Return [x, y] of the center of cell containing provided text 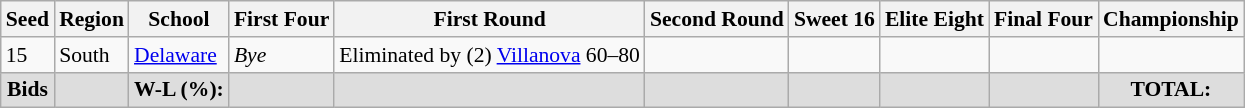
Bids [28, 90]
School [179, 19]
Seed [28, 19]
Elite Eight [934, 19]
Second Round [717, 19]
Delaware [179, 55]
South [92, 55]
Final Four [1044, 19]
First Round [490, 19]
Championship [1171, 19]
Region [92, 19]
15 [28, 55]
First Four [282, 19]
W-L (%): [179, 90]
Sweet 16 [834, 19]
Bye [282, 55]
TOTAL: [1171, 90]
Eliminated by (2) Villanova 60–80 [490, 55]
